Search for the cell housing the specified text and yield its [x, y] center coordinate. 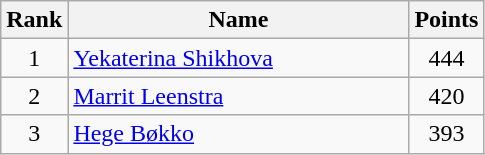
Points [446, 20]
Name [238, 20]
Yekaterina Shikhova [238, 58]
Marrit Leenstra [238, 96]
393 [446, 134]
Rank [34, 20]
2 [34, 96]
444 [446, 58]
420 [446, 96]
Hege Bøkko [238, 134]
1 [34, 58]
3 [34, 134]
